For the text-containing cell, return its midpoint in (X, Y) coordinate format. 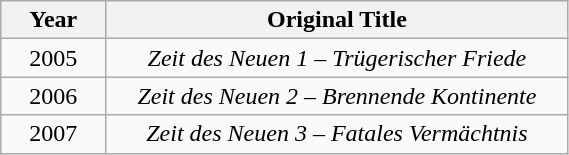
Original Title (337, 20)
Zeit des Neuen 2 – Brennende Kontinente (337, 96)
Zeit des Neuen 1 – Trügerischer Friede (337, 58)
Zeit des Neuen 3 – Fatales Vermächtnis (337, 134)
Year (54, 20)
2005 (54, 58)
2007 (54, 134)
2006 (54, 96)
